Extract the [x, y] coordinate from the center of the cell holding the provided text.  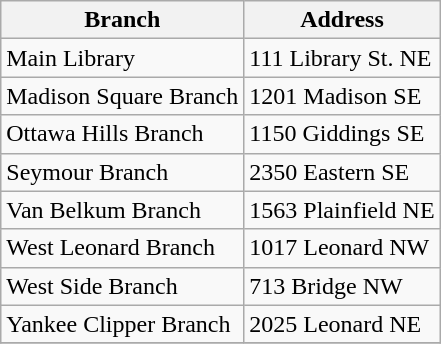
1201 Madison SE [342, 96]
Address [342, 20]
Van Belkum Branch [122, 210]
Madison Square Branch [122, 96]
111 Library St. NE [342, 58]
Seymour Branch [122, 172]
713 Bridge NW [342, 286]
Yankee Clipper Branch [122, 324]
1563 Plainfield NE [342, 210]
1150 Giddings SE [342, 134]
Ottawa Hills Branch [122, 134]
2025 Leonard NE [342, 324]
Main Library [122, 58]
Branch [122, 20]
2350 Eastern SE [342, 172]
West Side Branch [122, 286]
West Leonard Branch [122, 248]
1017 Leonard NW [342, 248]
